Identify which cell holds the provided text, then report its (X, Y) central coordinate. 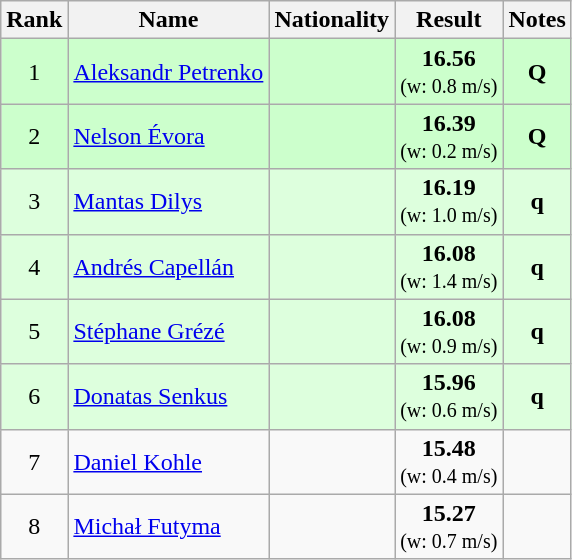
Daniel Kohle (168, 462)
Rank (34, 20)
Stéphane Grézé (168, 332)
Donatas Senkus (168, 396)
8 (34, 526)
Nelson Évora (168, 136)
15.48(w: 0.4 m/s) (449, 462)
Aleksandr Petrenko (168, 72)
Mantas Dilys (168, 202)
15.96(w: 0.6 m/s) (449, 396)
6 (34, 396)
Andrés Capellán (168, 266)
4 (34, 266)
16.19(w: 1.0 m/s) (449, 202)
Nationality (332, 20)
Michał Futyma (168, 526)
1 (34, 72)
16.08(w: 1.4 m/s) (449, 266)
Result (449, 20)
Notes (537, 20)
15.27(w: 0.7 m/s) (449, 526)
7 (34, 462)
3 (34, 202)
2 (34, 136)
16.08(w: 0.9 m/s) (449, 332)
16.39(w: 0.2 m/s) (449, 136)
5 (34, 332)
16.56(w: 0.8 m/s) (449, 72)
Name (168, 20)
